From the cell containing the given text, extract its center point as (X, Y) coordinate. 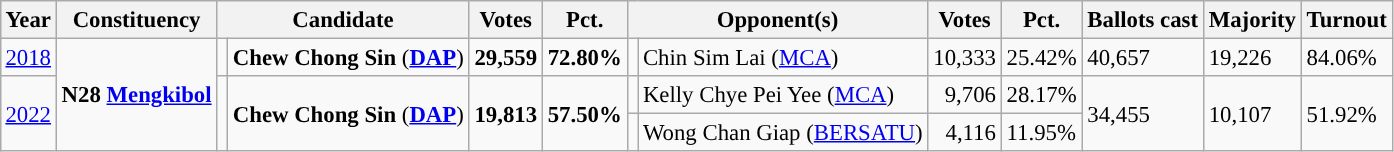
Majority (1252, 20)
29,559 (506, 57)
72.80% (584, 57)
11.95% (1042, 133)
Turnout (1346, 20)
Kelly Chye Pei Yee (MCA) (783, 95)
40,657 (1142, 57)
10,107 (1252, 114)
10,333 (964, 57)
Wong Chan Giap (BERSATU) (783, 133)
28.17% (1042, 95)
Chin Sim Lai (MCA) (783, 57)
Constituency (136, 20)
Opponent(s) (778, 20)
51.92% (1346, 114)
Year (28, 20)
2022 (28, 114)
57.50% (584, 114)
9,706 (964, 95)
4,116 (964, 133)
2018 (28, 57)
N28 Mengkibol (136, 94)
25.42% (1042, 57)
34,455 (1142, 114)
Ballots cast (1142, 20)
84.06% (1346, 57)
19,226 (1252, 57)
19,813 (506, 114)
Candidate (343, 20)
